Search for the cell housing the specified text and yield its [x, y] center coordinate. 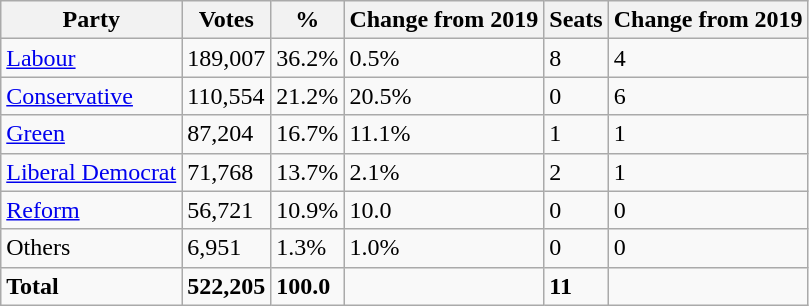
6 [708, 96]
Labour [92, 58]
20.5% [444, 96]
0.5% [444, 58]
11.1% [444, 134]
16.7% [308, 134]
11 [576, 286]
8 [576, 58]
71,768 [226, 172]
87,204 [226, 134]
2 [576, 172]
522,205 [226, 286]
1.0% [444, 248]
13.7% [308, 172]
Others [92, 248]
Reform [92, 210]
10.9% [308, 210]
Seats [576, 20]
1.3% [308, 248]
Party [92, 20]
6,951 [226, 248]
Votes [226, 20]
36.2% [308, 58]
100.0 [308, 286]
% [308, 20]
189,007 [226, 58]
110,554 [226, 96]
Liberal Democrat [92, 172]
Green [92, 134]
2.1% [444, 172]
Total [92, 286]
56,721 [226, 210]
21.2% [308, 96]
10.0 [444, 210]
Conservative [92, 96]
4 [708, 58]
